Return [X, Y] of the center of cell containing provided text 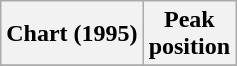
Chart (1995) [72, 34]
Peakposition [189, 34]
